Scan for the cell matching the given text and deliver its (X, Y) coordinate at center. 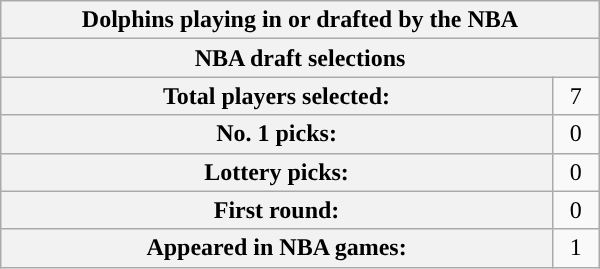
Appeared in NBA games: (277, 248)
7 (576, 96)
Dolphins playing in or drafted by the NBA (300, 20)
Lottery picks: (277, 172)
No. 1 picks: (277, 134)
NBA draft selections (300, 58)
First round: (277, 210)
Total players selected: (277, 96)
1 (576, 248)
